Return the [x, y] coordinate for the center point of the cell that contains the specified text.  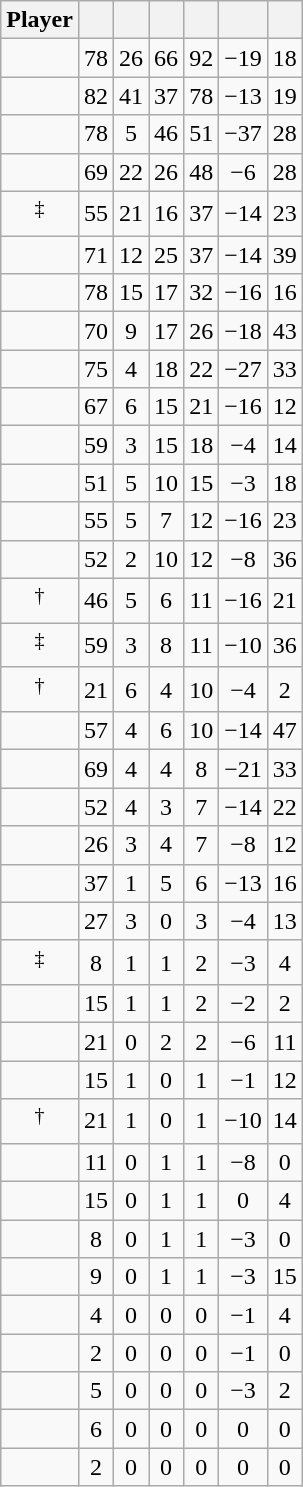
−27 [244, 369]
41 [132, 96]
Player [40, 20]
92 [202, 58]
67 [96, 407]
25 [166, 255]
43 [284, 331]
−18 [244, 331]
66 [166, 58]
27 [96, 921]
19 [284, 96]
−2 [244, 1004]
48 [202, 172]
32 [202, 293]
47 [284, 731]
70 [96, 331]
39 [284, 255]
82 [96, 96]
13 [284, 921]
71 [96, 255]
−37 [244, 134]
−19 [244, 58]
57 [96, 731]
75 [96, 369]
−21 [244, 769]
